From the cell containing the given text, extract its center point as (x, y) coordinate. 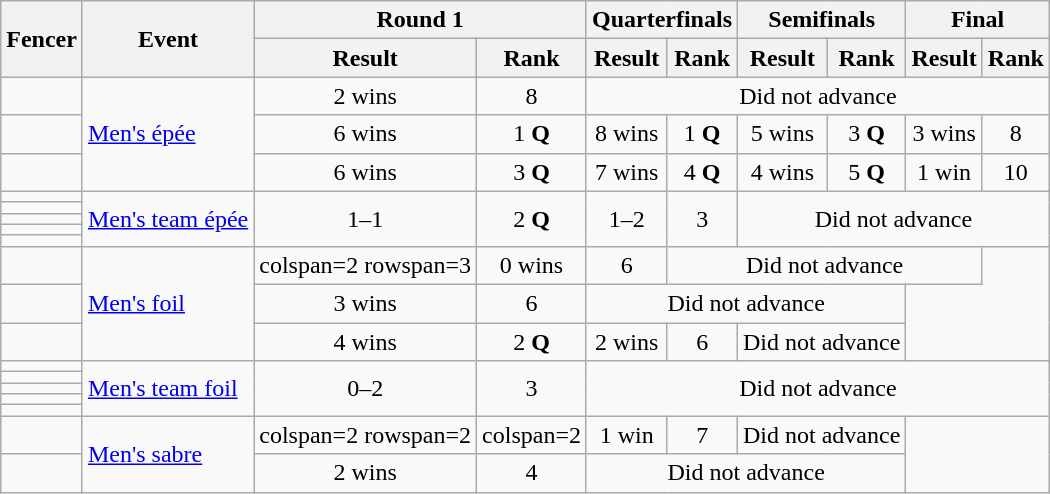
8 wins (626, 134)
0 wins (532, 265)
Men's sabre (168, 454)
1–2 (626, 218)
10 (1016, 172)
5 Q (866, 172)
colspan=2 rowspan=3 (366, 265)
1–1 (366, 218)
Event (168, 39)
Quarterfinals (662, 20)
0–2 (366, 388)
7 (702, 435)
Men's foil (168, 303)
4 Q (702, 172)
Round 1 (420, 20)
Final (978, 20)
5 wins (783, 134)
4 (532, 473)
colspan=2 (532, 435)
Fencer (42, 39)
Men's team foil (168, 388)
Men's team épée (168, 218)
7 wins (626, 172)
Men's épée (168, 134)
colspan=2 rowspan=2 (366, 435)
Semifinals (822, 20)
